Pinpoint the cell where the given text exists, returning its [x, y] midpoint coordinate. 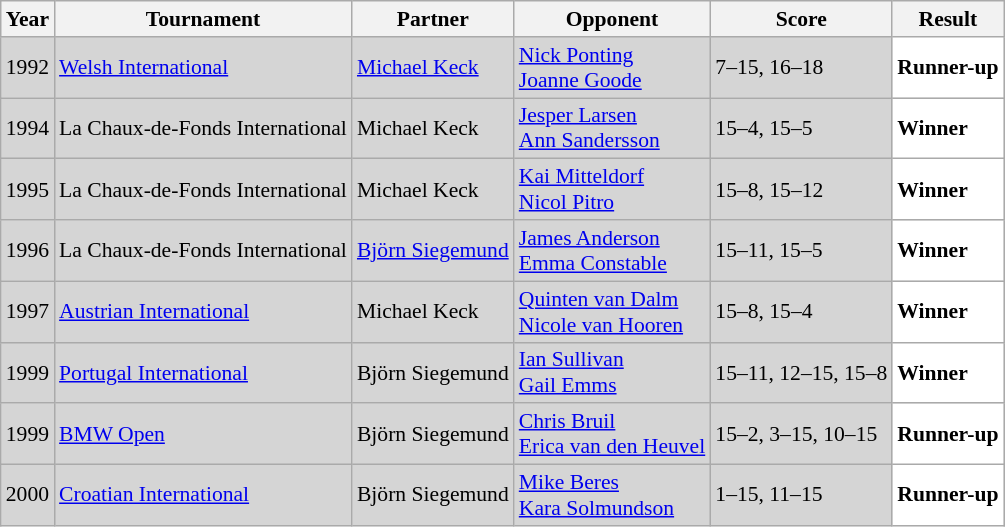
2000 [28, 496]
1997 [28, 312]
Year [28, 19]
Score [801, 19]
Chris Bruil Erica van den Heuvel [612, 434]
Mike Beres Kara Solmundson [612, 496]
Quinten van Dalm Nicole van Hooren [612, 312]
BMW Open [203, 434]
Austrian International [203, 312]
15–11, 15–5 [801, 250]
15–2, 3–15, 10–15 [801, 434]
1996 [28, 250]
Portugal International [203, 372]
1992 [28, 68]
Kai Mitteldorf Nicol Pitro [612, 190]
Nick Ponting Joanne Goode [612, 68]
15–8, 15–4 [801, 312]
1–15, 11–15 [801, 496]
1994 [28, 128]
Tournament [203, 19]
Croatian International [203, 496]
15–4, 15–5 [801, 128]
Jesper Larsen Ann Sandersson [612, 128]
Ian Sullivan Gail Emms [612, 372]
15–11, 12–15, 15–8 [801, 372]
Result [948, 19]
7–15, 16–18 [801, 68]
Partner [433, 19]
James Anderson Emma Constable [612, 250]
Welsh International [203, 68]
Opponent [612, 19]
1995 [28, 190]
15–8, 15–12 [801, 190]
